Detect which cell encompasses the target text, then output its [x, y] center coordinate. 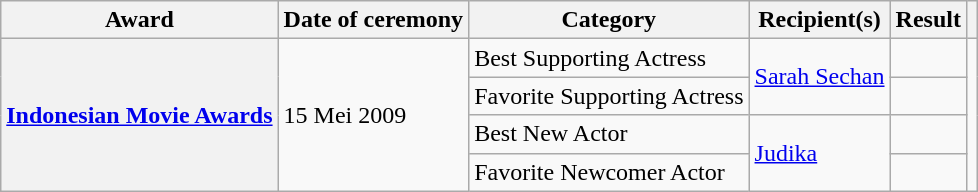
Category [609, 20]
Favorite Newcomer Actor [609, 172]
Recipient(s) [820, 20]
Date of ceremony [374, 20]
15 Mei 2009 [374, 115]
Judika [820, 153]
Indonesian Movie Awards [140, 115]
Result [928, 20]
Sarah Sechan [820, 77]
Best New Actor [609, 134]
Best Supporting Actress [609, 58]
Favorite Supporting Actress [609, 96]
Award [140, 20]
